Return the (x, y) coordinate for the center point of the cell that contains the specified text.  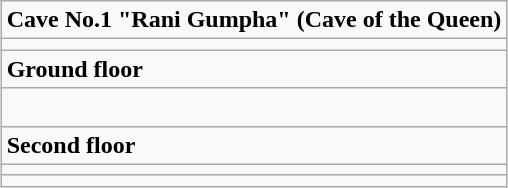
Ground floor (254, 69)
Cave No.1 "Rani Gumpha" (Cave of the Queen) (254, 20)
Second floor (254, 145)
